Return the [x, y] coordinate for the center point of the cell that contains the specified text.  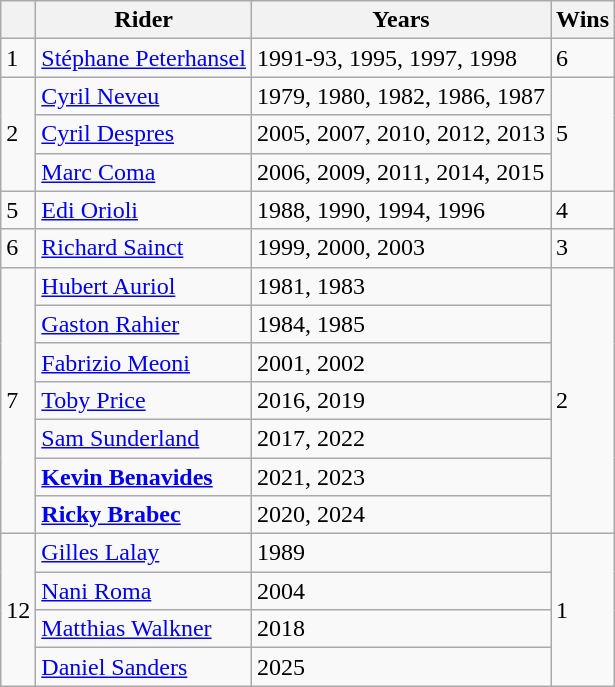
2004 [400, 591]
Kevin Benavides [144, 477]
7 [18, 400]
Gilles Lalay [144, 553]
1991-93, 1995, 1997, 1998 [400, 58]
1988, 1990, 1994, 1996 [400, 210]
2016, 2019 [400, 400]
Cyril Despres [144, 134]
1981, 1983 [400, 286]
3 [583, 248]
Edi Orioli [144, 210]
Matthias Walkner [144, 629]
Marc Coma [144, 172]
Daniel Sanders [144, 667]
4 [583, 210]
2020, 2024 [400, 515]
Stéphane Peterhansel [144, 58]
Gaston Rahier [144, 324]
2005, 2007, 2010, 2012, 2013 [400, 134]
Richard Sainct [144, 248]
1999, 2000, 2003 [400, 248]
Ricky Brabec [144, 515]
Cyril Neveu [144, 96]
Wins [583, 20]
2021, 2023 [400, 477]
1979, 1980, 1982, 1986, 1987 [400, 96]
1984, 1985 [400, 324]
2025 [400, 667]
2017, 2022 [400, 438]
Nani Roma [144, 591]
2018 [400, 629]
Years [400, 20]
2001, 2002 [400, 362]
1989 [400, 553]
Toby Price [144, 400]
Rider [144, 20]
Sam Sunderland [144, 438]
Fabrizio Meoni [144, 362]
Hubert Auriol [144, 286]
2006, 2009, 2011, 2014, 2015 [400, 172]
12 [18, 610]
